Provide the [x, y] coordinate of the cell's center where the given text is located.  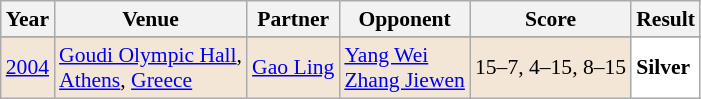
Year [28, 19]
Gao Ling [293, 68]
2004 [28, 68]
Opponent [404, 19]
Goudi Olympic Hall,Athens, Greece [150, 68]
Yang Wei Zhang Jiewen [404, 68]
15–7, 4–15, 8–15 [550, 68]
Partner [293, 19]
Score [550, 19]
Silver [666, 68]
Result [666, 19]
Venue [150, 19]
